Search for the cell housing the specified text and yield its [x, y] center coordinate. 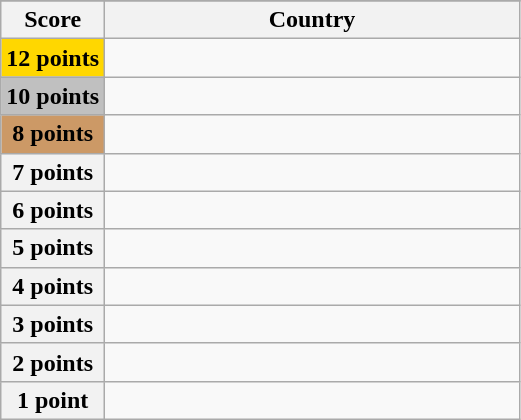
4 points [53, 286]
1 point [53, 400]
10 points [53, 96]
8 points [53, 134]
12 points [53, 58]
Score [53, 20]
5 points [53, 248]
7 points [53, 172]
3 points [53, 324]
6 points [53, 210]
Country [312, 20]
2 points [53, 362]
